Find where the given text appears and provide that cell's center as [x, y] coordinate. 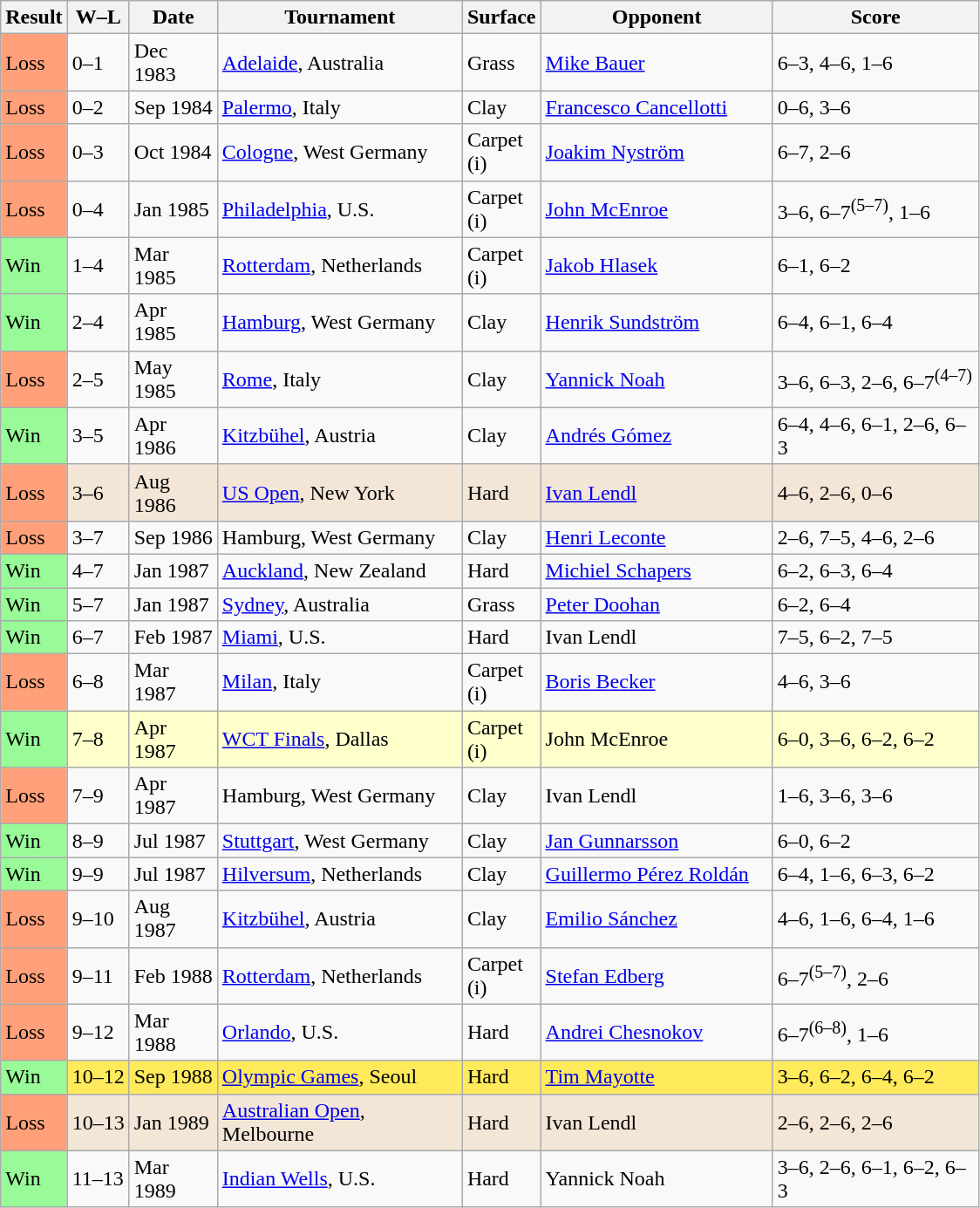
Olympic Games, Seoul [340, 1077]
Opponent [657, 17]
Francesco Cancellotti [657, 107]
Andrei Chesnokov [657, 1033]
Aug 1986 [173, 492]
6–0, 3–6, 6–2, 6–2 [875, 740]
Oct 1984 [173, 152]
9–11 [98, 975]
6–3, 4–6, 1–6 [875, 63]
11–13 [98, 1179]
6–7, 2–6 [875, 152]
4–6, 1–6, 6–4, 1–6 [875, 919]
Indian Wells, U.S. [340, 1179]
2–6, 7–5, 4–6, 2–6 [875, 537]
Result [34, 17]
Jan 1985 [173, 209]
9–12 [98, 1033]
Adelaide, Australia [340, 63]
3–6 [98, 492]
4–6, 2–6, 0–6 [875, 492]
W–L [98, 17]
Guillermo Pérez Roldán [657, 874]
Tournament [340, 17]
Tim Mayotte [657, 1077]
7–8 [98, 740]
Australian Open, Melbourne [340, 1122]
6–7(5–7), 2–6 [875, 975]
Orlando, U.S. [340, 1033]
Cologne, West Germany [340, 152]
9–10 [98, 919]
Hilversum, Netherlands [340, 874]
Auckland, New Zealand [340, 570]
Milan, Italy [340, 682]
Rome, Italy [340, 379]
4–6, 3–6 [875, 682]
0–1 [98, 63]
Score [875, 17]
Sep 1986 [173, 537]
Mar 1989 [173, 1179]
Boris Becker [657, 682]
3–6, 6–2, 6–4, 6–2 [875, 1077]
7–5, 6–2, 7–5 [875, 638]
6–2, 6–4 [875, 604]
Mar 1987 [173, 682]
0–6, 3–6 [875, 107]
Peter Doohan [657, 604]
Sep 1984 [173, 107]
Jakob Hlasek [657, 265]
0–2 [98, 107]
6–8 [98, 682]
10–12 [98, 1077]
3–5 [98, 436]
Joakim Nyström [657, 152]
Henri Leconte [657, 537]
Mar 1988 [173, 1033]
Michiel Schapers [657, 570]
Henrik Sundström [657, 323]
6–7(6–8), 1–6 [875, 1033]
Jan 1989 [173, 1122]
Sydney, Australia [340, 604]
Philadelphia, U.S. [340, 209]
Sep 1988 [173, 1077]
8–9 [98, 841]
Feb 1988 [173, 975]
5–7 [98, 604]
3–7 [98, 537]
WCT Finals, Dallas [340, 740]
9–9 [98, 874]
May 1985 [173, 379]
6–7 [98, 638]
Surface [501, 17]
Aug 1987 [173, 919]
0–3 [98, 152]
6–2, 6–3, 6–4 [875, 570]
2–4 [98, 323]
1–6, 3–6, 3–6 [875, 795]
6–4, 1–6, 6–3, 6–2 [875, 874]
4–7 [98, 570]
US Open, New York [340, 492]
3–6, 6–3, 2–6, 6–7(4–7) [875, 379]
Mar 1985 [173, 265]
Andrés Gómez [657, 436]
0–4 [98, 209]
3–6, 6–7(5–7), 1–6 [875, 209]
7–9 [98, 795]
10–13 [98, 1122]
Palermo, Italy [340, 107]
Emilio Sánchez [657, 919]
Miami, U.S. [340, 638]
2–5 [98, 379]
6–1, 6–2 [875, 265]
Apr 1985 [173, 323]
6–4, 6–1, 6–4 [875, 323]
3–6, 2–6, 6–1, 6–2, 6–3 [875, 1179]
Stefan Edberg [657, 975]
6–0, 6–2 [875, 841]
Dec 1983 [173, 63]
Jan Gunnarsson [657, 841]
2–6, 2–6, 2–6 [875, 1122]
Apr 1986 [173, 436]
Mike Bauer [657, 63]
Feb 1987 [173, 638]
6–4, 4–6, 6–1, 2–6, 6–3 [875, 436]
Date [173, 17]
Stuttgart, West Germany [340, 841]
1–4 [98, 265]
